Detect which cell encompasses the target text, then output its [X, Y] center coordinate. 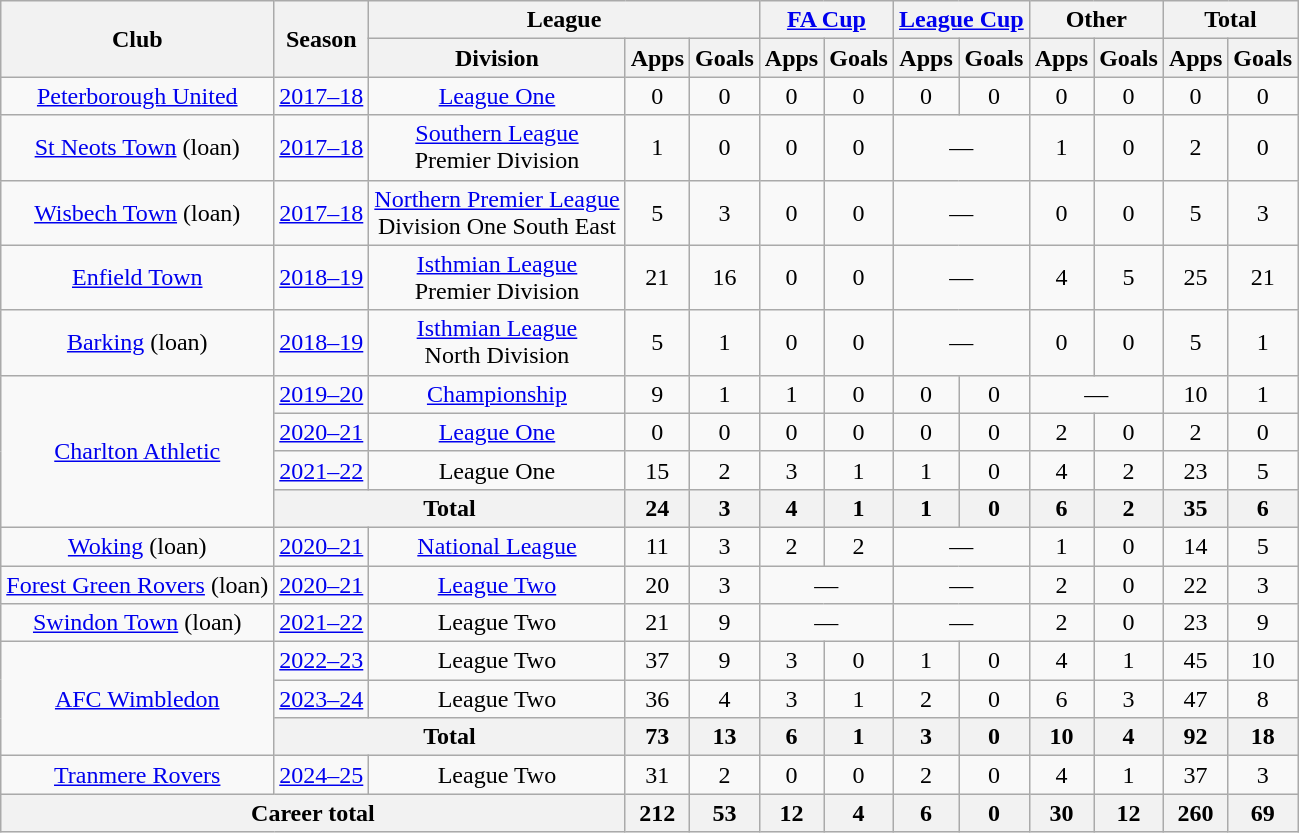
53 [725, 813]
73 [657, 737]
Woking (loan) [138, 546]
24 [657, 508]
Enfield Town [138, 278]
Southern League Premier Division [497, 148]
36 [657, 699]
Championship [497, 394]
20 [657, 585]
2022–23 [322, 661]
35 [1195, 508]
National League [497, 546]
Season [322, 39]
League Cup [961, 20]
25 [1195, 278]
FA Cup [826, 20]
45 [1195, 661]
Club [138, 39]
2019–20 [322, 394]
League [564, 20]
Peterborough United [138, 96]
11 [657, 546]
Career total [313, 813]
92 [1195, 737]
Tranmere Rovers [138, 775]
AFC Wimbledon [138, 699]
Swindon Town (loan) [138, 623]
Division [497, 58]
22 [1195, 585]
2023–24 [322, 699]
St Neots Town (loan) [138, 148]
18 [1263, 737]
Northern Premier League Division One South East [497, 212]
14 [1195, 546]
Isthmian League Premier Division [497, 278]
69 [1263, 813]
2024–25 [322, 775]
31 [657, 775]
Isthmian League North Division [497, 342]
260 [1195, 813]
13 [725, 737]
Wisbech Town (loan) [138, 212]
Charlton Athletic [138, 451]
8 [1263, 699]
16 [725, 278]
47 [1195, 699]
212 [657, 813]
30 [1061, 813]
Other [1096, 20]
Forest Green Rovers (loan) [138, 585]
Barking (loan) [138, 342]
15 [657, 470]
